Identify which cell holds the provided text, then report its (x, y) central coordinate. 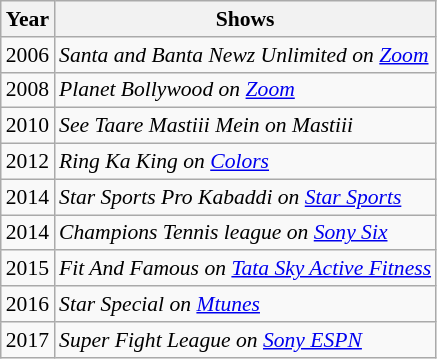
2017 (28, 340)
Year (28, 19)
Santa and Banta Newz Unlimited on Zoom (245, 55)
Star Special on Mtunes (245, 304)
Planet Bollywood on Zoom (245, 90)
Fit And Famous on Tata Sky Active Fitness (245, 269)
2012 (28, 162)
Super Fight League on Sony ESPN (245, 340)
Shows (245, 19)
Ring Ka King on Colors (245, 162)
2008 (28, 90)
2010 (28, 126)
See Taare Mastiii Mein on Mastiii (245, 126)
2015 (28, 269)
Star Sports Pro Kabaddi on Star Sports (245, 197)
2016 (28, 304)
Champions Tennis league on Sony Six (245, 233)
2006 (28, 55)
